Return (X, Y) of the center of cell containing provided text 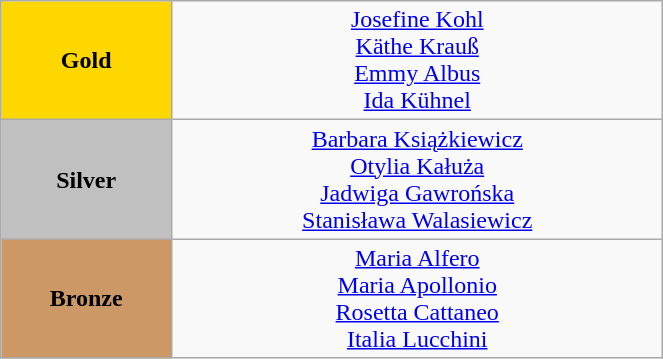
Josefine KohlKäthe KraußEmmy AlbusIda Kühnel (418, 60)
Maria AlferoMaria ApollonioRosetta CattaneoItalia Lucchini (418, 298)
Bronze (86, 298)
Silver (86, 180)
Gold (86, 60)
Barbara KsiążkiewiczOtylia KałużaJadwiga GawrońskaStanisława Walasiewicz (418, 180)
